Find where the given text appears and provide that cell's center as (x, y) coordinate. 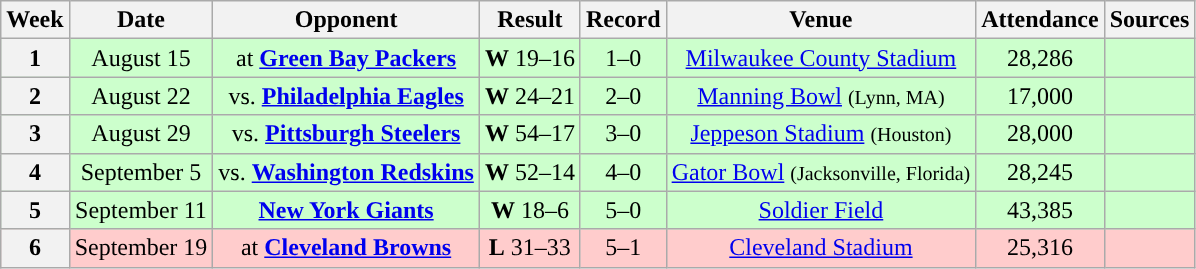
1–0 (623, 58)
28,245 (1040, 172)
September 11 (141, 210)
Soldier Field (821, 210)
W 54–17 (530, 134)
2–0 (623, 96)
at Green Bay Packers (346, 58)
28,286 (1040, 58)
5 (35, 210)
4 (35, 172)
vs. Washington Redskins (346, 172)
5–0 (623, 210)
vs. Philadelphia Eagles (346, 96)
August 22 (141, 96)
5–1 (623, 248)
17,000 (1040, 96)
Manning Bowl (Lynn, MA) (821, 96)
W 19–16 (530, 58)
2 (35, 96)
Record (623, 20)
3 (35, 134)
Cleveland Stadium (821, 248)
September 5 (141, 172)
W 52–14 (530, 172)
W 18–6 (530, 210)
August 29 (141, 134)
September 19 (141, 248)
43,385 (1040, 210)
Sources (1150, 20)
25,316 (1040, 248)
Opponent (346, 20)
Attendance (1040, 20)
28,000 (1040, 134)
Gator Bowl (Jacksonville, Florida) (821, 172)
Jeppeson Stadium (Houston) (821, 134)
4–0 (623, 172)
Venue (821, 20)
Date (141, 20)
Week (35, 20)
Result (530, 20)
W 24–21 (530, 96)
3–0 (623, 134)
L 31–33 (530, 248)
at Cleveland Browns (346, 248)
6 (35, 248)
August 15 (141, 58)
vs. Pittsburgh Steelers (346, 134)
1 (35, 58)
Milwaukee County Stadium (821, 58)
New York Giants (346, 210)
